Scan for the cell matching the given text and deliver its (X, Y) coordinate at center. 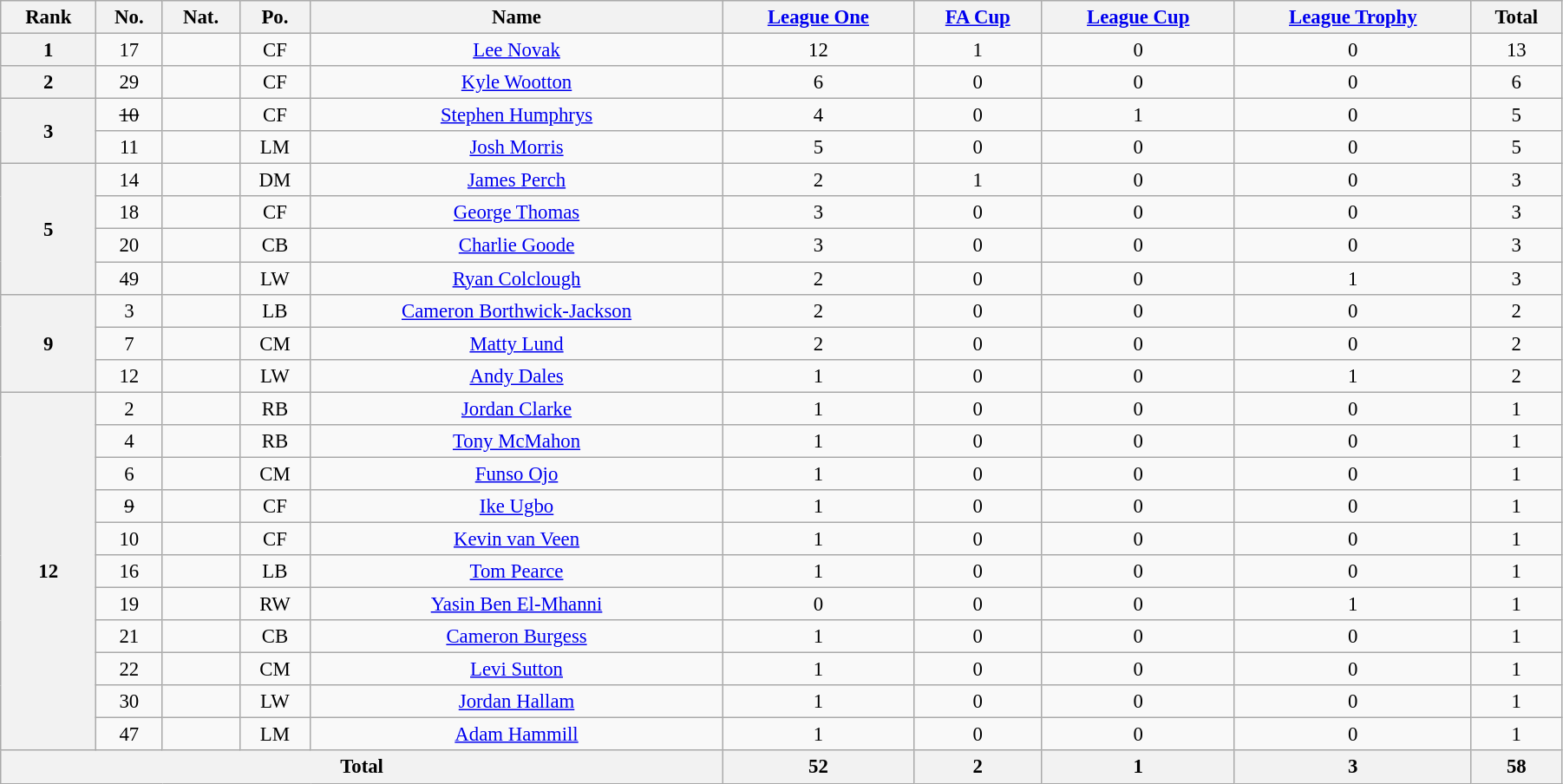
RW (275, 604)
George Thomas (517, 212)
League Trophy (1353, 17)
Charlie Goode (517, 245)
16 (129, 572)
17 (129, 50)
29 (129, 82)
Rank (49, 17)
Funso Ojo (517, 474)
Ryan Colclough (517, 278)
Jordan Hallam (517, 702)
James Perch (517, 180)
Levi Sutton (517, 670)
Matty Lund (517, 343)
Lee Novak (517, 50)
Kevin van Veen (517, 539)
Kyle Wootton (517, 82)
Cameron Borthwick-Jackson (517, 310)
11 (129, 147)
Stephen Humphrys (517, 115)
7 (129, 343)
30 (129, 702)
Ike Ugbo (517, 506)
14 (129, 180)
Cameron Burgess (517, 637)
Josh Morris (517, 147)
Nat. (201, 17)
18 (129, 212)
Yasin Ben El-Mhanni (517, 604)
13 (1516, 50)
Andy Dales (517, 376)
Tony McMahon (517, 441)
58 (1516, 768)
Po. (275, 17)
Jordan Clarke (517, 408)
19 (129, 604)
No. (129, 17)
Tom Pearce (517, 572)
League Cup (1138, 17)
DM (275, 180)
20 (129, 245)
52 (818, 768)
47 (129, 735)
22 (129, 670)
Adam Hammill (517, 735)
Name (517, 17)
FA Cup (978, 17)
League One (818, 17)
49 (129, 278)
21 (129, 637)
